Locate the cell with the specified text and output its [X, Y] center coordinate. 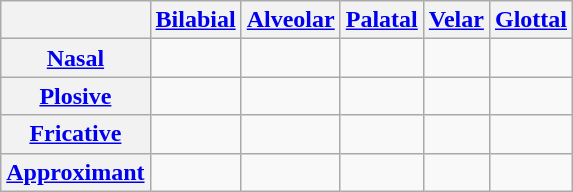
Alveolar [290, 20]
Nasal [76, 58]
Bilabial [196, 20]
Approximant [76, 172]
Velar [456, 20]
Palatal [382, 20]
Plosive [76, 96]
Glottal [530, 20]
Fricative [76, 134]
